Provide the [X, Y] coordinate of the cell's center where the given text is located.  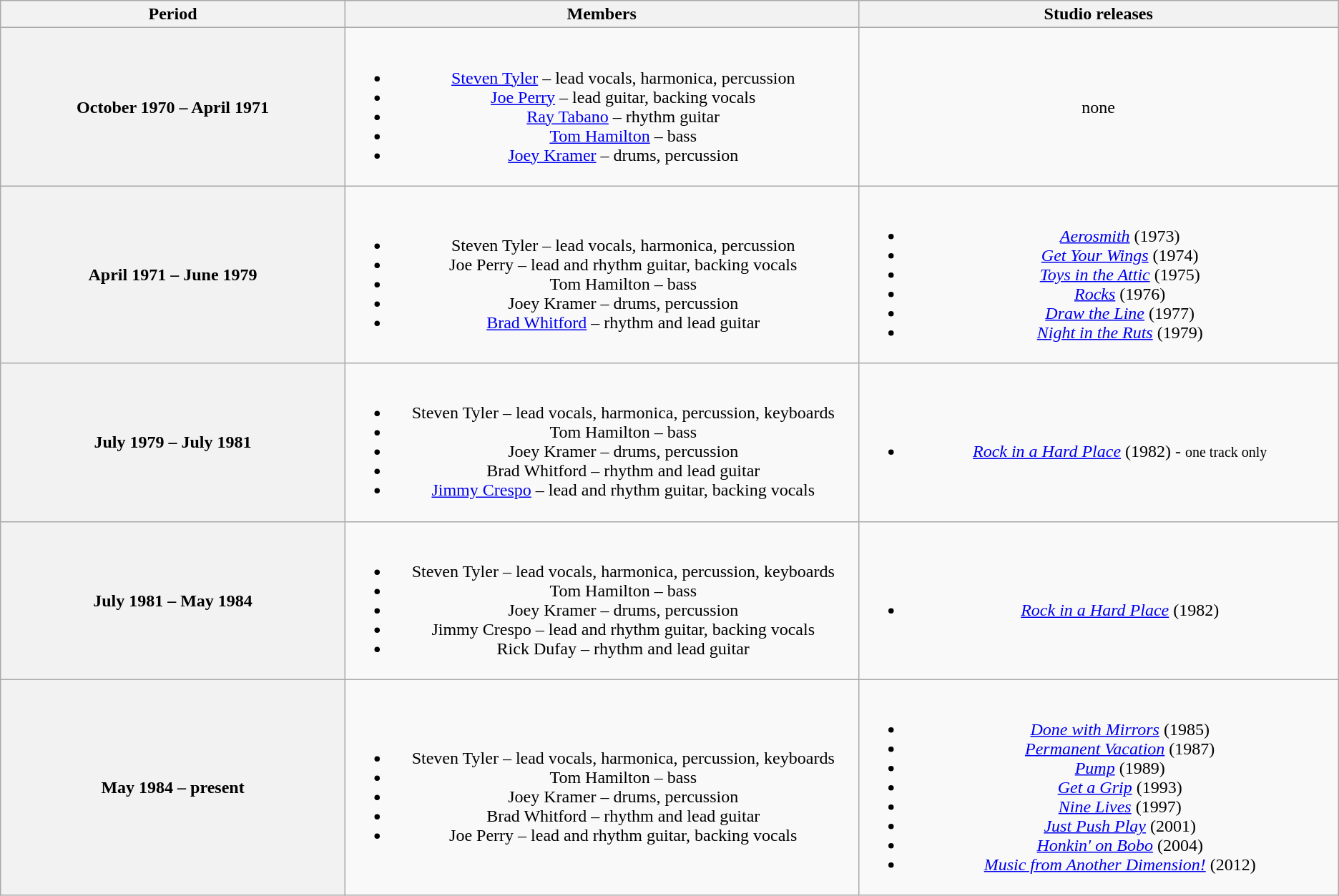
May 1984 – present [173, 787]
none [1099, 107]
Members [602, 14]
October 1970 – April 1971 [173, 107]
Rock in a Hard Place (1982) - one track only [1099, 442]
Aerosmith (1973)Get Your Wings (1974)Toys in the Attic (1975)Rocks (1976)Draw the Line (1977)Night in the Ruts (1979) [1099, 275]
July 1979 – July 1981 [173, 442]
April 1971 – June 1979 [173, 275]
July 1981 – May 1984 [173, 601]
Period [173, 14]
Studio releases [1099, 14]
Rock in a Hard Place (1982) [1099, 601]
